Pinpoint the cell where the given text exists, returning its (x, y) midpoint coordinate. 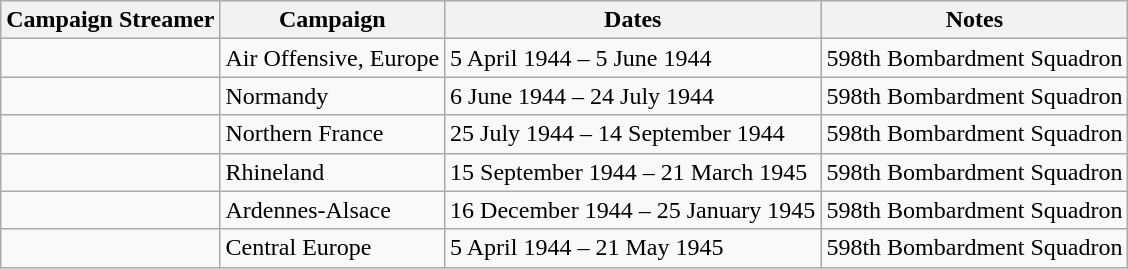
5 April 1944 – 21 May 1945 (633, 248)
5 April 1944 – 5 June 1944 (633, 58)
25 July 1944 – 14 September 1944 (633, 134)
15 September 1944 – 21 March 1945 (633, 172)
Air Offensive, Europe (332, 58)
Campaign (332, 20)
6 June 1944 – 24 July 1944 (633, 96)
Rhineland (332, 172)
Ardennes-Alsace (332, 210)
Notes (974, 20)
16 December 1944 – 25 January 1945 (633, 210)
Normandy (332, 96)
Dates (633, 20)
Campaign Streamer (110, 20)
Central Europe (332, 248)
Northern France (332, 134)
